Identify which cell holds the provided text, then report its (x, y) central coordinate. 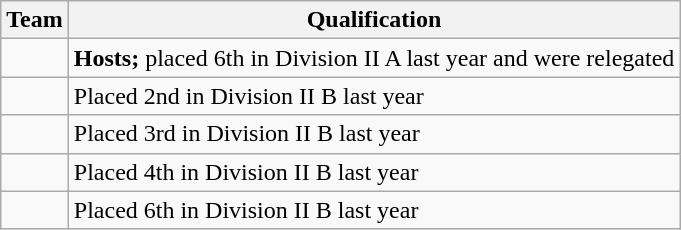
Team (35, 20)
Placed 3rd in Division II B last year (374, 134)
Qualification (374, 20)
Placed 6th in Division II B last year (374, 210)
Hosts; placed 6th in Division II A last year and were relegated (374, 58)
Placed 4th in Division II B last year (374, 172)
Placed 2nd in Division II B last year (374, 96)
